Return [x, y] of the center of cell containing provided text 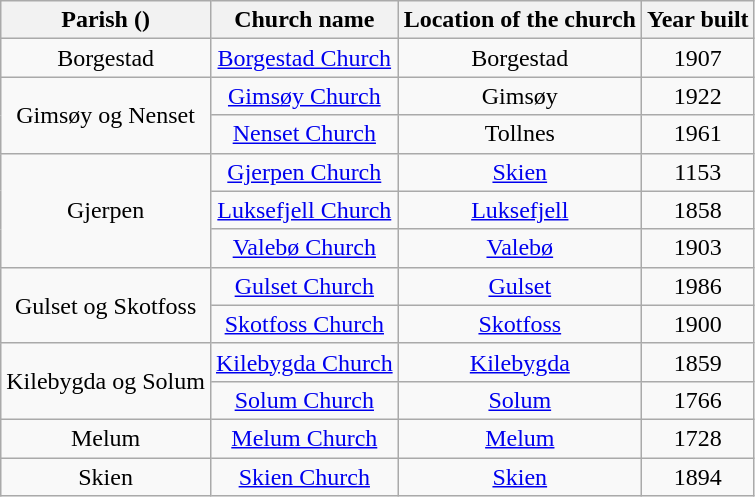
Church name [304, 20]
Luksefjell [520, 210]
1900 [698, 324]
Skotfoss [520, 324]
Gimsøy og Nenset [106, 115]
Valebø [520, 248]
Kilebygda [520, 362]
1961 [698, 134]
Location of the church [520, 20]
1858 [698, 210]
Melum Church [304, 438]
1903 [698, 248]
Year built [698, 20]
1894 [698, 477]
Skotfoss Church [304, 324]
Tollnes [520, 134]
Nenset Church [304, 134]
Gulset Church [304, 286]
Luksefjell Church [304, 210]
Valebø Church [304, 248]
Kilebygda Church [304, 362]
Gulset og Skotfoss [106, 305]
Gjerpen [106, 210]
Kilebygda og Solum [106, 381]
Parish () [106, 20]
1766 [698, 400]
Gulset [520, 286]
Solum Church [304, 400]
1922 [698, 96]
1907 [698, 58]
1153 [698, 172]
1859 [698, 362]
Solum [520, 400]
Gimsøy [520, 96]
Borgestad Church [304, 58]
1986 [698, 286]
Skien Church [304, 477]
1728 [698, 438]
Gjerpen Church [304, 172]
Gimsøy Church [304, 96]
